Pinpoint the cell where the given text exists, returning its (X, Y) midpoint coordinate. 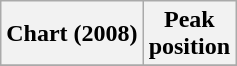
Peakposition (189, 34)
Chart (2008) (72, 34)
